Locate the cell with the specified text and output its [x, y] center coordinate. 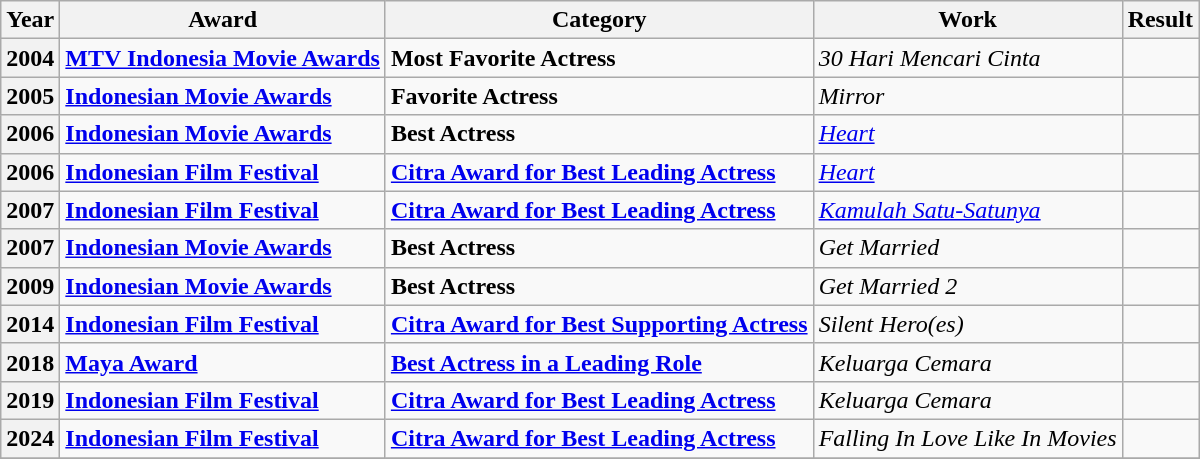
2024 [30, 438]
Result [1160, 20]
2005 [30, 96]
Category [599, 20]
2018 [30, 362]
2009 [30, 286]
Best Actress in a Leading Role [599, 362]
Maya Award [223, 362]
Get Married 2 [968, 286]
2014 [30, 324]
Citra Award for Best Supporting Actress [599, 324]
Silent Hero(es) [968, 324]
30 Hari Mencari Cinta [968, 58]
Award [223, 20]
Most Favorite Actress [599, 58]
Year [30, 20]
Favorite Actress [599, 96]
Work [968, 20]
2004 [30, 58]
Kamulah Satu-Satunya [968, 210]
Mirror [968, 96]
MTV Indonesia Movie Awards [223, 58]
2019 [30, 400]
Falling In Love Like In Movies [968, 438]
Get Married [968, 248]
